Detect which cell encompasses the target text, then output its (X, Y) center coordinate. 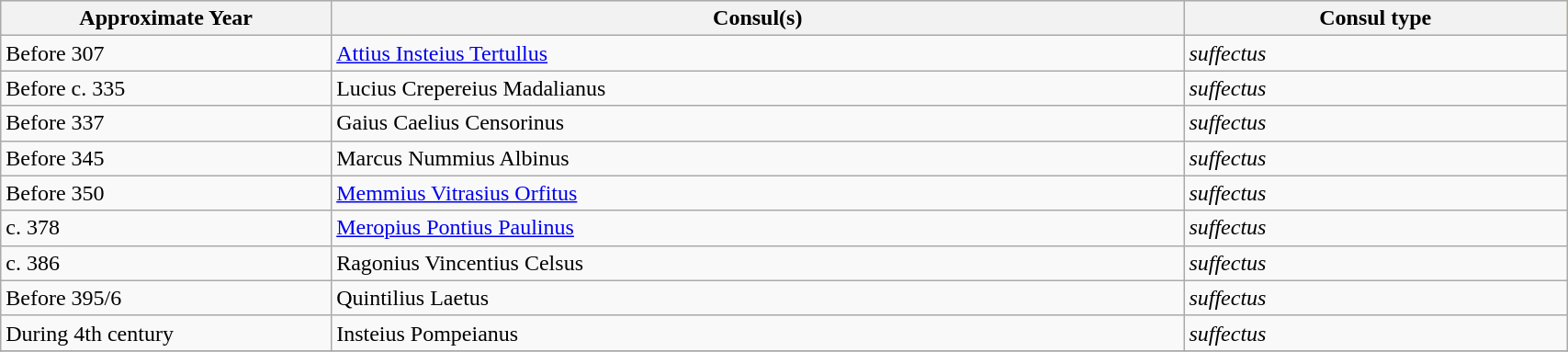
Before 307 (166, 53)
c. 386 (166, 263)
During 4th century (166, 333)
Marcus Nummius Albinus (758, 158)
Gaius Caelius Censorinus (758, 123)
Before 337 (166, 123)
Attius Insteius Tertullus (758, 53)
Consul type (1376, 18)
Meropius Pontius Paulinus (758, 228)
Before 395/6 (166, 298)
Lucius Crepereius Madalianus (758, 88)
Before c. 335 (166, 88)
Quintilius Laetus (758, 298)
Consul(s) (758, 18)
c. 378 (166, 228)
Memmius Vitrasius Orfitus (758, 193)
Ragonius Vincentius Celsus (758, 263)
Insteius Pompeianus (758, 333)
Before 350 (166, 193)
Approximate Year (166, 18)
Before 345 (166, 158)
